Determine the [X, Y] coordinate at the center of the cell enclosing the given text.  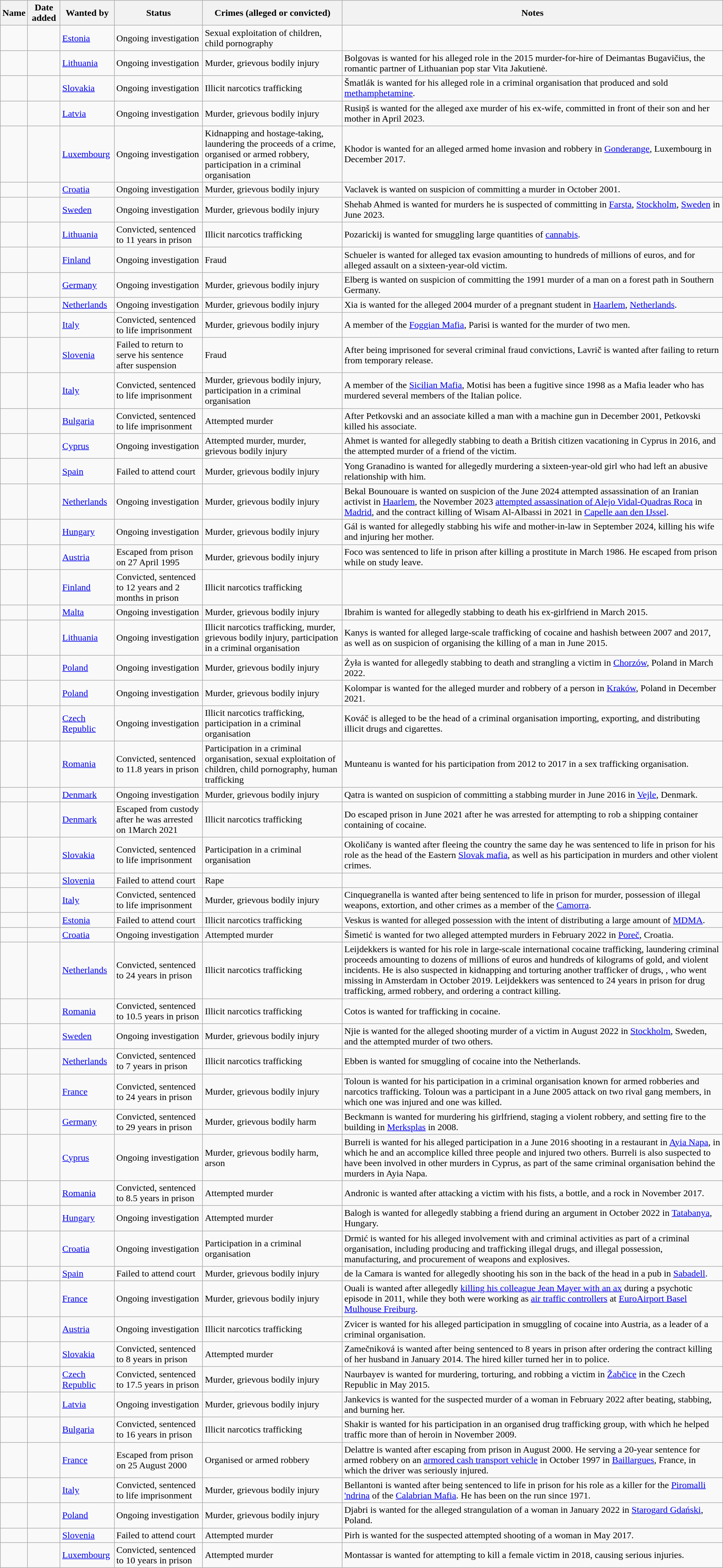
Šimetić is wanted for two alleged attempted murders in February 2022 in Poreč, Croatia. [532, 935]
Convicted, sentenced to 10 years in prison [158, 1555]
A member of the Foggian Mafia, Parisi is wanted for the murder of two men. [532, 324]
Convicted, sentenced to 7 years in prison [158, 1061]
Convicted, sentenced to 11.8 years in prison [158, 764]
Ahmet is wanted for allegedly stabbing to death a British citizen vacationing in Cyprus in 2016, and the attempted murder of a friend of the victim. [532, 446]
Notes [532, 13]
Kidnapping and hostage-taking, laundering the proceeds of a crime, organised or armed robbery, participation in a criminal organisation [273, 154]
Qatra is wanted on suspicion of committing a stabbing murder in June 2016 in Vejle, Denmark. [532, 794]
Cotos is wanted for trafficking in cocaine. [532, 1011]
Do escaped prison in June 2021 after he was arrested for attempting to rob a shipping container containing of cocaine. [532, 820]
Żyła is wanted for allegedly stabbing to death and strangling a victim in Chorzów, Poland in March 2022. [532, 668]
Montassar is wanted for attempting to kill a female victim in 2018, causing serious injuries. [532, 1555]
Wanted by [87, 13]
Convicted, sentenced to 8 years in prison [158, 1354]
Pozarickij is wanted for smuggling large quantities of cannabis. [532, 235]
Rape [273, 880]
Convicted, sentenced to 29 years in prison [158, 1122]
Djabri is wanted for the alleged strangulation of a woman in January 2022 in Starogard Gdański, Poland. [532, 1515]
Convicted, sentenced to 11 years in prison [158, 235]
Yong Granadino is wanted for allegedly murdering a sixteen-year-old girl who had left an abusive relationship with him. [532, 471]
Foco was sentenced to life in prison after killing a prostitute in March 1986. He escaped from prison while on study leave. [532, 557]
Status [158, 13]
Kováč is alleged to be the head of a criminal organisation importing, exporting, and distributing illicit drugs and cigarettes. [532, 723]
Zvicer is wanted for his alleged participation in smuggling of cocaine into Austria, as a leader of a criminal organisation. [532, 1329]
Murder, grievous bodily injury, participation in a criminal organisation [273, 391]
Kolompar is wanted for the alleged murder and robbery of a person in Kraków, Poland in December 2021. [532, 693]
Escaped from prison on 25 August 2000 [158, 1460]
Njie is wanted for the alleged shooting murder of a victim in August 2022 in Stockholm, Sweden, and the attempted murder of two others. [532, 1036]
Pirh is wanted for the suspected attempted shooting of a woman in May 2017. [532, 1535]
Date added [44, 13]
Attempted murder, murder, grievous bodily injury [273, 446]
Murder, grievous bodily harm [273, 1122]
Convicted, sentenced to 17.5 years in prison [158, 1379]
Naurbayev is wanted for murdering, torturing, and robbing a victim in Žabčice in the Czech Republic in May 2015. [532, 1379]
A member of the Sicilian Mafia, Motisi has been a fugitive since 1998 as a Mafia leader who has murdered several members of the Italian police. [532, 391]
Beckmann is wanted for murdering his girlfriend, staging a violent robbery, and setting fire to the building in Merksplas in 2008. [532, 1122]
Khodor is wanted for an alleged armed home invasion and robbery in Gonderange, Luxembourg in December 2017. [532, 154]
Convicted, sentenced to 12 years and 2 months in prison [158, 587]
Escaped from prison on 27 April 1995 [158, 557]
Malta [87, 612]
Convicted, sentenced to 8.5 years in prison [158, 1193]
After being imprisoned for several criminal fraud convictions, Lavrič is wanted after failing to return from temporary release. [532, 355]
de la Camara is wanted for allegedly shooting his son in the back of the head in a pub in Sabadell. [532, 1274]
Participation in a criminal organisation, sexual exploitation of children, child pornography, human trafficking [273, 764]
Vaclavek is wanted on suspicion of committing a murder in October 2001. [532, 190]
Convicted, sentenced to 16 years in prison [158, 1429]
Andronic is wanted after attacking a victim with his fists, a bottle, and a rock in November 2017. [532, 1193]
Escaped from custody after he was arrested on 1March 2021 [158, 820]
After Petkovski and an associate killed a man with a machine gun in December 2001, Petkovski killed his associate. [532, 421]
Sexual exploitation of children, child pornography [273, 38]
Shakir is wanted for his participation in an organised drug trafficking group, with which he helped traffic more than of heroin in November 2009. [532, 1429]
Shehab Ahmed is wanted for murders he is suspected of committing in Farsta, Stockholm, Sweden in June 2023. [532, 209]
Organised or armed robbery [273, 1460]
Veskus is wanted for alleged possession with the intent of distributing a large amount of MDMA. [532, 920]
Convicted, sentenced to 10.5 years in prison [158, 1011]
Ibrahim is wanted for allegedly stabbing to death his ex-girlfriend in March 2015. [532, 612]
Crimes (alleged or convicted) [273, 13]
Name [14, 13]
Schueler is wanted for alleged tax evasion amounting to hundreds of millions of euros, and for alleged assault on a sixteen-year-old victim. [532, 259]
Murder, grievous bodily harm, arson [273, 1158]
Failed to return to serve his sentence after suspension [158, 355]
Balogh is wanted for allegedly stabbing a friend during an argument in October 2022 in Tatabanya, Hungary. [532, 1218]
Munteanu is wanted for his participation from 2012 to 2017 in a sex trafficking organisation. [532, 764]
Illicit narcotics trafficking, participation in a criminal organisation [273, 723]
Rusiņš is wanted for the alleged axe murder of his ex-wife, committed in front of their son and her mother in April 2023. [532, 114]
Xia is wanted for the alleged 2004 murder of a pregnant student in Haarlem, Netherlands. [532, 305]
Jankevics is wanted for the suspected murder of a woman in February 2022 after beating, stabbing, and burning her. [532, 1405]
Illicit narcotics trafficking, murder, grievous bodily injury, participation in a criminal organisation [273, 637]
Gál is wanted for allegedly stabbing his wife and mother-in-law in September 2024, killing his wife and injuring her mother. [532, 532]
Šmatlák is wanted for his alleged role in a criminal organisation that produced and sold methamphetamine. [532, 88]
Ebben is wanted for smuggling of cocaine into the Netherlands. [532, 1061]
Elberg is wanted on suspicion of committing the 1991 murder of a man on a forest path in Southern Germany. [532, 285]
